Return the [X, Y] coordinate for the center point of the cell that contains the specified text.  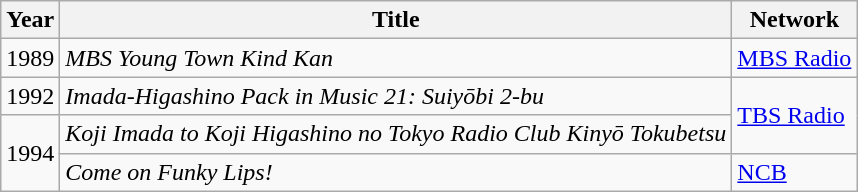
Koji Imada to Koji Higashino no Tokyo Radio Club Kinyō Tokubetsu [396, 134]
NCB [794, 172]
TBS Radio [794, 115]
1994 [30, 153]
Network [794, 20]
MBS Radio [794, 58]
Title [396, 20]
Year [30, 20]
1989 [30, 58]
1992 [30, 96]
Come on Funky Lips! [396, 172]
MBS Young Town Kind Kan [396, 58]
Imada-Higashino Pack in Music 21: Suiyōbi 2-bu [396, 96]
